Detect which cell encompasses the target text, then output its [X, Y] center coordinate. 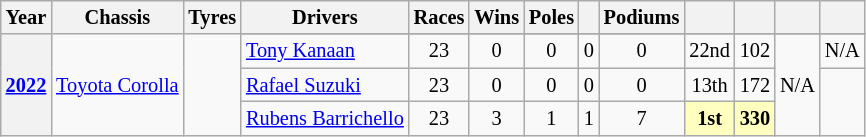
Tyres [212, 17]
Toyota Corolla [117, 84]
Year [26, 17]
Tony Kanaan [325, 51]
13th [709, 85]
Rubens Barrichello [325, 118]
Drivers [325, 17]
102 [755, 51]
2022 [26, 84]
3 [496, 118]
Races [440, 17]
Podiums [642, 17]
Chassis [117, 17]
Rafael Suzuki [325, 85]
Poles [552, 17]
Wins [496, 17]
172 [755, 85]
7 [642, 118]
22nd [709, 51]
1st [709, 118]
330 [755, 118]
